Provide the [x, y] coordinate of the cell's center where the given text is located.  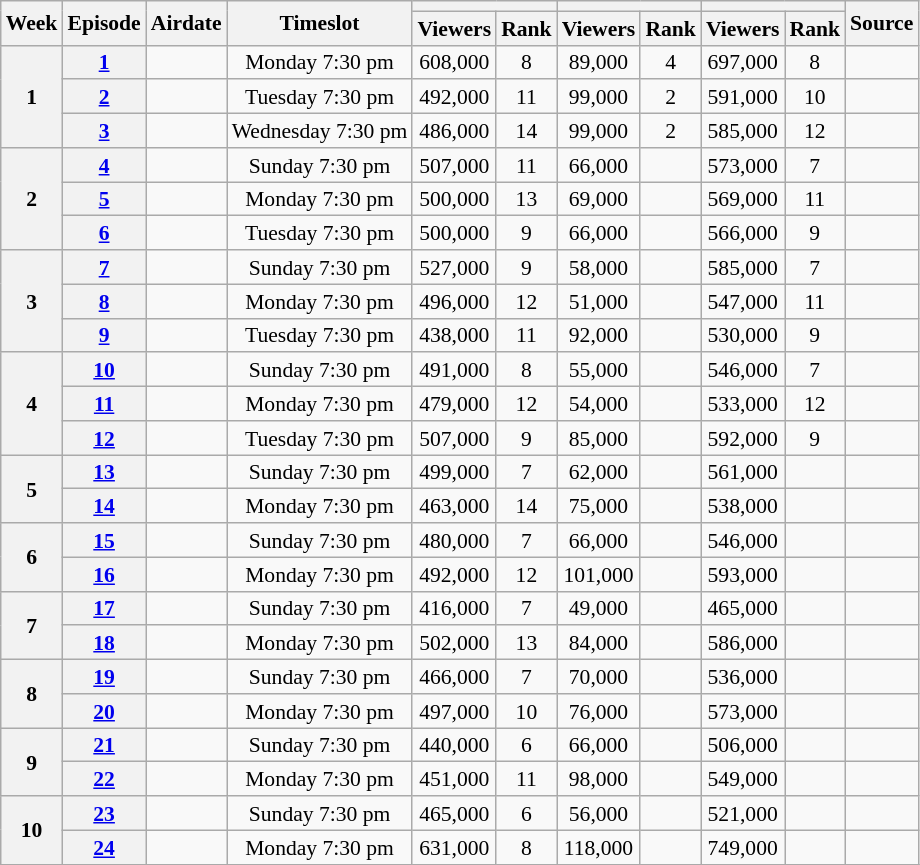
533,000 [743, 404]
55,000 [599, 370]
586,000 [743, 643]
593,000 [743, 574]
Episode [104, 23]
16 [104, 574]
19 [104, 677]
592,000 [743, 438]
631,000 [454, 847]
591,000 [743, 97]
101,000 [599, 574]
17 [104, 608]
480,000 [454, 540]
479,000 [454, 404]
486,000 [454, 131]
23 [104, 813]
76,000 [599, 711]
69,000 [599, 199]
502,000 [454, 643]
749,000 [743, 847]
62,000 [599, 472]
521,000 [743, 813]
49,000 [599, 608]
697,000 [743, 62]
463,000 [454, 506]
92,000 [599, 335]
85,000 [599, 438]
84,000 [599, 643]
416,000 [454, 608]
608,000 [454, 62]
491,000 [454, 370]
Source [882, 23]
506,000 [743, 745]
51,000 [599, 301]
22 [104, 779]
466,000 [454, 677]
Timeslot [320, 23]
499,000 [454, 472]
497,000 [454, 711]
438,000 [454, 335]
569,000 [743, 199]
24 [104, 847]
21 [104, 745]
98,000 [599, 779]
70,000 [599, 677]
18 [104, 643]
20 [104, 711]
118,000 [599, 847]
Airdate [186, 23]
451,000 [454, 779]
56,000 [599, 813]
527,000 [454, 267]
440,000 [454, 745]
547,000 [743, 301]
58,000 [599, 267]
530,000 [743, 335]
89,000 [599, 62]
75,000 [599, 506]
536,000 [743, 677]
566,000 [743, 233]
Week [32, 23]
538,000 [743, 506]
15 [104, 540]
561,000 [743, 472]
496,000 [454, 301]
549,000 [743, 779]
Wednesday 7:30 pm [320, 131]
54,000 [599, 404]
